From the cell containing the given text, extract its center point as [X, Y] coordinate. 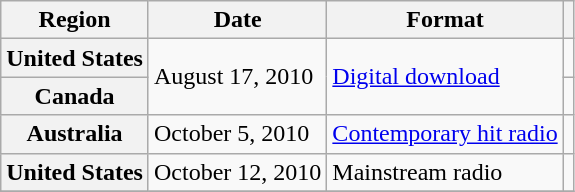
Australia [75, 134]
August 17, 2010 [237, 77]
Format [445, 20]
Digital download [445, 77]
October 12, 2010 [237, 172]
Region [75, 20]
Contemporary hit radio [445, 134]
Canada [75, 96]
Date [237, 20]
Mainstream radio [445, 172]
October 5, 2010 [237, 134]
